Locate the cell with the specified text and output its [x, y] center coordinate. 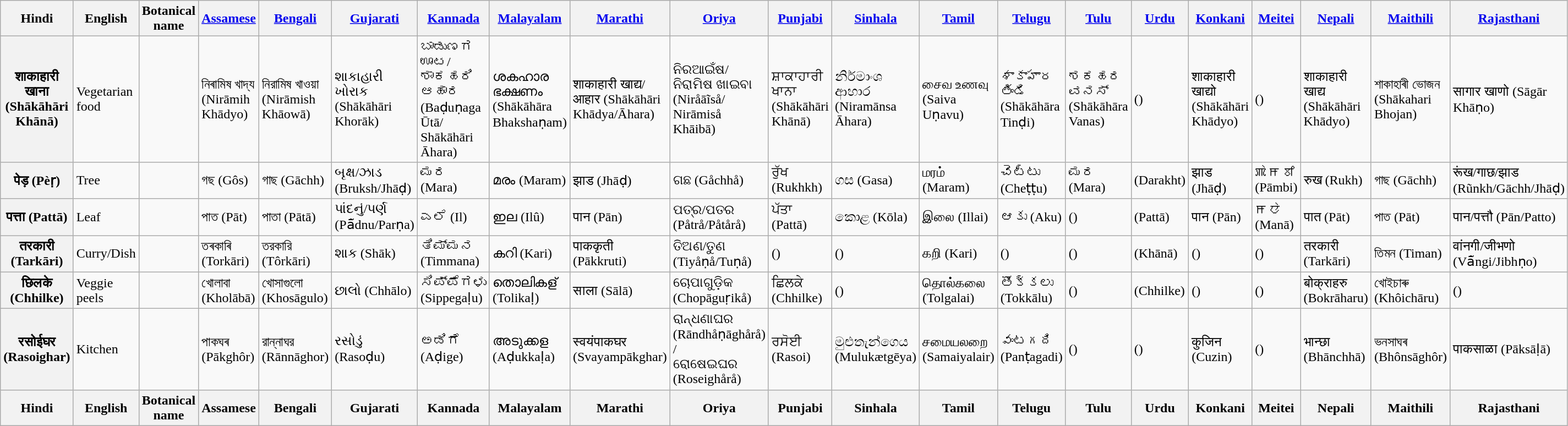
ଗଛ (Gåchhå) [719, 181]
மரம் (Maram) [959, 181]
ഇല (Ilû) [529, 217]
കറി (Kari) [529, 254]
খোলাবা (Kholābā) [229, 291]
शाकाहारी खाद्यो (Shākāhāri Khādyo) [1221, 99]
ගස (Gasa) [876, 181]
তরকারি (Tôrkāri) [295, 254]
கறி (Kari) [959, 254]
(Chhilke) [1160, 291]
Kitchen [106, 349]
തൊലികള് (Tolikaḷ) [529, 291]
पेड़ (Pèṛ) [37, 181]
చెట్టు (Cheṭṭu) [1031, 181]
ఆకు (Aku) [1031, 217]
వంటగది (Panṭagadi) [1031, 349]
Leaf [106, 217]
ਸ਼ਾਕਾਹਾਰੀ ਖਾਨਾ (Shākāhāri Khānā) [800, 99]
भान्छा (Bhānchhā) [1336, 349]
മരം (Maram) [529, 181]
शाकाहारी खाद्य (Shākāhāri Khādyo) [1336, 99]
ଚୋପାଗୁଡ଼ିକ (Chopāguṛikå) [719, 291]
बोक्राहरु (Bokrāharu) [1336, 291]
ভনসাঘৰ (Bhônsāghôr) [1410, 349]
कुजिन (Cuzin) [1221, 349]
తొక్కలు (Tokkālu) [1031, 291]
શાક (Shāk) [375, 254]
নিৰামিষ খাদ্য (Nirāmih Khādyo) [229, 99]
ਛਿਲਕੇ (Chhilke) [800, 291]
නිර්මාංශ ආහාර (Niramānsa Āhara) [876, 99]
शाकाहारी खाद्य/आहार (Shākāhāri Khādya/Āhara) [620, 99]
रूंख/गाछ/झाड (Rũnkh/Gāchh/Jhāḍ) [1509, 181]
Veggie peels [106, 291]
මුළුතැන්ගෙය (Mulukætgēya) [876, 349]
(Khānā) [1160, 254]
পাকঘৰ (Pākghôr) [229, 349]
ਪੱਤਾ (Pattā) [800, 217]
ꯝꯅꯥ (Manā) [1276, 217]
গছ (Gôs) [229, 181]
নিরামিষ খাওয়া (Nirāmish Khāowā) [295, 99]
சமையலறை (Samaiyalair) [959, 349]
சைவ உணவு (Saiva Uṇavu) [959, 99]
पाककृती (Pākkruti) [620, 254]
साला (Sālā) [620, 291]
ꯄꯥꯝꯕꯤ (Pāmbi) [1276, 181]
(Darakht) [1160, 181]
पात (Pāt) [1336, 217]
પાંદનું/પર્ણ (Pā̃dnu/Parṇa) [375, 217]
Curry/Dish [106, 254]
খোসাগুলো (Khosāgulo) [295, 291]
পাতা (Pātā) [295, 217]
छिलके (Chhilke) [37, 291]
पाकसाळा (Pāksāḷā) [1509, 349]
रसोईघर (Rasoighar) [37, 349]
वांनगी/जीभणो (Vā̃ngi/Jibhṇo) [1509, 254]
කොළ (Kōla) [876, 217]
બૃક્ષ/ઝાડ (Bruksh/Jhāḍ) [375, 181]
Tree [106, 181]
ಸಿಪ್ಪೆಗಳು (Sippegaḷu) [454, 291]
ପତ୍ର/ପତର (Påtrå/Påtårå) [719, 217]
स्वयंपाकघर (Svayampākghar) [620, 349]
पान/पत्तौ (Pān/Patto) [1509, 217]
शाकाहारी खाना (Shākāhāri Khānā) [37, 99]
ନିରଆଇଁଷ/ନିରାମିଷ ଖାଇବା (Niråāĩså/ Nirāmiså Khāibā) [719, 99]
ಶಕಹರ ವನಸ್ (Shākāhāra Vanas) [1099, 99]
তৰকাৰি (Torkāri) [229, 254]
ତିଅଣ/ତୁଣ (Tiyåṇå/Tuṇå) [719, 254]
ਰਸੋਈ (Rasoi) [800, 349]
ಬಾಡುಣಗ ಊಟ/ಶಾಕಹರಿ ಆಹಾರ (Baḍuṇaga Ūtā/ Shākāhāri Āhara) [454, 99]
રસોડું (Rasoḍu) [375, 349]
ತಿಮ್ಮನ (Timmana) [454, 254]
தொல்கலை (Tolgalai) [959, 291]
सागार खाणो (Sāgār Khāṇo) [1509, 99]
তিমন (Timan) [1410, 254]
ಅಡಿಗೆ (Aḍige) [454, 349]
శాకాహార తిండి (Shākāhāra Tinḍi) [1031, 99]
খোইচাৰু (Khôichāru) [1410, 291]
ಎಲೆ (Il) [454, 217]
(Pattā) [1160, 217]
അടുക്കള (Aḍukkaḷa) [529, 349]
ਰੁੱਖ (Rukhkh) [800, 181]
রান্নাঘর (Rānnāghor) [295, 349]
रुख (Rukh) [1336, 181]
છાલો (Chhālo) [375, 291]
இலை (Illai) [959, 217]
पत्ता (Pattā) [37, 217]
ରାନ୍ଧଣାଘର (Rāndhåṇāghårå) / ରୋଷେଇଘର (Roseighårå) [719, 349]
শাকাহাৰী ভোজন (Shākahari Bhojan) [1410, 99]
શાકાહારી ખોરાક (Shākāhāri Khorāk) [375, 99]
Vegetarian food [106, 99]
ശകഹാര ഭക്ഷണം (Shākāhāra Bhakshaṇam) [529, 99]
